Provide the (X, Y) coordinate of the cell's center where the given text is located.  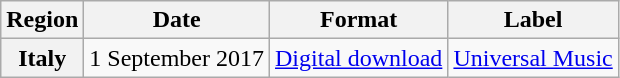
Digital download (359, 58)
Label (533, 20)
Universal Music (533, 58)
Region (42, 20)
1 September 2017 (177, 58)
Italy (42, 58)
Format (359, 20)
Date (177, 20)
